Detect which cell encompasses the target text, then output its (x, y) center coordinate. 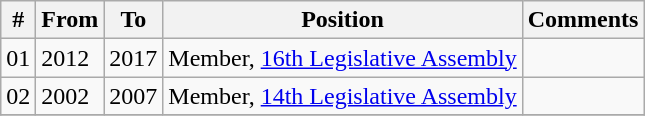
# (18, 20)
2012 (70, 58)
Member, 14th Legislative Assembly (342, 96)
From (70, 20)
Member, 16th Legislative Assembly (342, 58)
01 (18, 58)
Comments (583, 20)
02 (18, 96)
To (134, 20)
Position (342, 20)
2007 (134, 96)
2017 (134, 58)
2002 (70, 96)
